Provide the [x, y] coordinate of the cell's center where the given text is located.  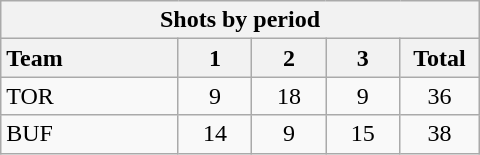
Shots by period [240, 20]
15 [363, 134]
14 [215, 134]
1 [215, 58]
2 [289, 58]
Team [90, 58]
36 [440, 96]
TOR [90, 96]
18 [289, 96]
Total [440, 58]
BUF [90, 134]
3 [363, 58]
38 [440, 134]
